Search for the cell housing the specified text and yield its (x, y) center coordinate. 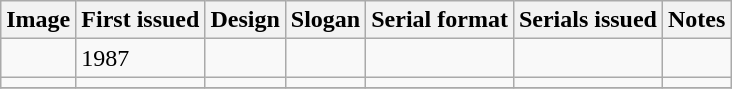
Slogan (325, 20)
Serials issued (588, 20)
Notes (696, 20)
First issued (140, 20)
Serial format (440, 20)
Design (245, 20)
Image (38, 20)
1987 (140, 58)
